Provide the [X, Y] coordinate of the cell's center where the given text is located.  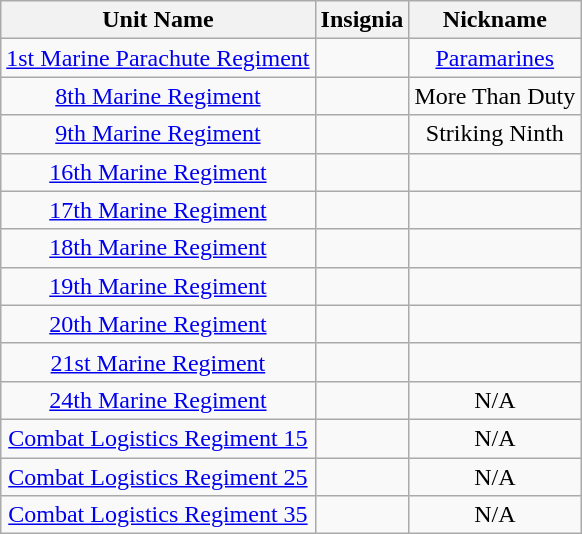
21st Marine Regiment [158, 362]
More Than Duty [495, 96]
1st Marine Parachute Regiment [158, 58]
Paramarines [495, 58]
Nickname [495, 20]
Insignia [362, 20]
Combat Logistics Regiment 35 [158, 515]
9th Marine Regiment [158, 134]
17th Marine Regiment [158, 210]
20th Marine Regiment [158, 324]
19th Marine Regiment [158, 286]
Combat Logistics Regiment 25 [158, 477]
24th Marine Regiment [158, 400]
Unit Name [158, 20]
Combat Logistics Regiment 15 [158, 438]
Striking Ninth [495, 134]
8th Marine Regiment [158, 96]
16th Marine Regiment [158, 172]
18th Marine Regiment [158, 248]
